Provide the (x, y) coordinate of the cell's center where the given text is located.  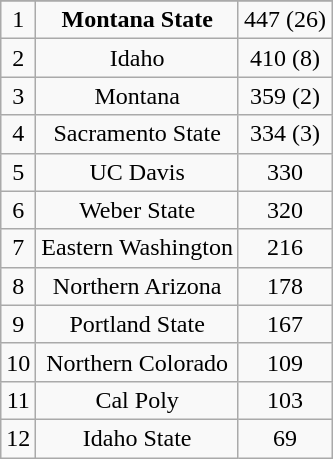
330 (284, 172)
Northern Arizona (138, 286)
10 (18, 362)
4 (18, 134)
7 (18, 248)
103 (284, 400)
2 (18, 58)
8 (18, 286)
216 (284, 248)
6 (18, 210)
69 (284, 438)
Idaho (138, 58)
167 (284, 324)
5 (18, 172)
Portland State (138, 324)
11 (18, 400)
410 (8) (284, 58)
447 (26) (284, 20)
Eastern Washington (138, 248)
178 (284, 286)
3 (18, 96)
Weber State (138, 210)
Montana (138, 96)
Sacramento State (138, 134)
12 (18, 438)
334 (3) (284, 134)
Montana State (138, 20)
Idaho State (138, 438)
9 (18, 324)
1 (18, 20)
320 (284, 210)
359 (2) (284, 96)
Cal Poly (138, 400)
109 (284, 362)
UC Davis (138, 172)
Northern Colorado (138, 362)
